Identify which cell holds the provided text, then report its [x, y] central coordinate. 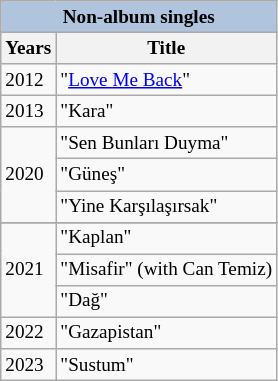
"Güneş" [166, 175]
2022 [28, 333]
"Sen Bunları Duyma" [166, 143]
2021 [28, 270]
"Dağ" [166, 301]
"Love Me Back" [166, 80]
Years [28, 48]
"Sustum" [166, 365]
Title [166, 48]
2023 [28, 365]
"Kara" [166, 111]
2020 [28, 174]
"Gazapistan" [166, 333]
2012 [28, 80]
2013 [28, 111]
"Kaplan" [166, 238]
"Yine Karşılaşırsak" [166, 206]
Non-album singles [139, 17]
"Misafir" (with Can Temiz) [166, 270]
